Return the [X, Y] coordinate for the center point of the cell that contains the specified text.  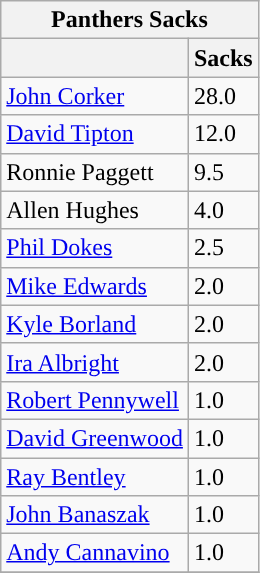
Robert Pennywell [95, 400]
9.5 [223, 172]
Ronnie Paggett [95, 172]
2.5 [223, 248]
Phil Dokes [95, 248]
John Banaszak [95, 515]
Ira Albright [95, 362]
Andy Cannavino [95, 553]
4.0 [223, 210]
Kyle Borland [95, 324]
28.0 [223, 96]
Ray Bentley [95, 477]
Allen Hughes [95, 210]
David Tipton [95, 134]
Panthers Sacks [130, 20]
John Corker [95, 96]
12.0 [223, 134]
David Greenwood [95, 438]
Mike Edwards [95, 286]
Sacks [223, 58]
